Search for the cell housing the specified text and yield its (x, y) center coordinate. 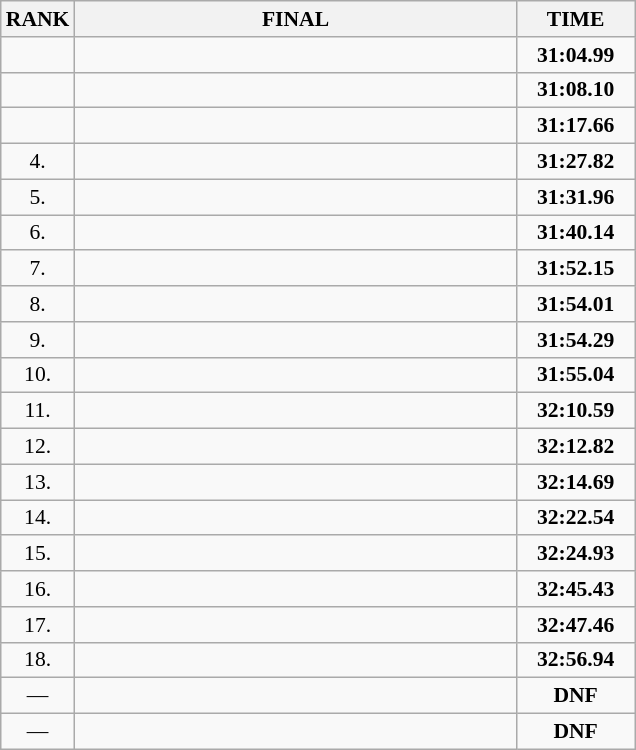
5. (38, 197)
31:54.29 (576, 340)
15. (38, 554)
31:55.04 (576, 375)
18. (38, 660)
32:22.54 (576, 518)
31:08.10 (576, 90)
9. (38, 340)
32:24.93 (576, 554)
31:17.66 (576, 126)
31:54.01 (576, 304)
12. (38, 447)
6. (38, 233)
31:31.96 (576, 197)
7. (38, 269)
11. (38, 411)
TIME (576, 19)
32:56.94 (576, 660)
32:14.69 (576, 482)
8. (38, 304)
FINAL (295, 19)
RANK (38, 19)
31:27.82 (576, 162)
14. (38, 518)
16. (38, 589)
31:40.14 (576, 233)
31:52.15 (576, 269)
32:12.82 (576, 447)
32:10.59 (576, 411)
31:04.99 (576, 55)
13. (38, 482)
32:45.43 (576, 589)
32:47.46 (576, 625)
4. (38, 162)
10. (38, 375)
17. (38, 625)
